For the text-containing cell, return its midpoint in [X, Y] coordinate format. 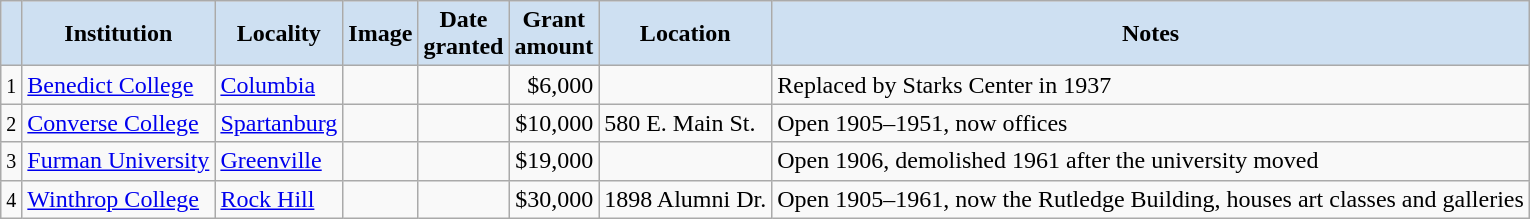
Institution [118, 34]
Grantamount [554, 34]
Greenville [279, 161]
$10,000 [554, 123]
Replaced by Starks Center in 1937 [1151, 85]
Spartanburg [279, 123]
Notes [1151, 34]
4 [12, 199]
Winthrop College [118, 199]
3 [12, 161]
Dategranted [464, 34]
Open 1905–1951, now offices [1151, 123]
1 [12, 85]
Open 1906, demolished 1961 after the university moved [1151, 161]
$30,000 [554, 199]
Benedict College [118, 85]
Converse College [118, 123]
1898 Alumni Dr. [686, 199]
580 E. Main St. [686, 123]
Image [380, 34]
2 [12, 123]
Open 1905–1961, now the Rutledge Building, houses art classes and galleries [1151, 199]
Furman University [118, 161]
Location [686, 34]
Columbia [279, 85]
$6,000 [554, 85]
$19,000 [554, 161]
Locality [279, 34]
Rock Hill [279, 199]
